Output the [X, Y] coordinate of the center of the cell containing the given text.  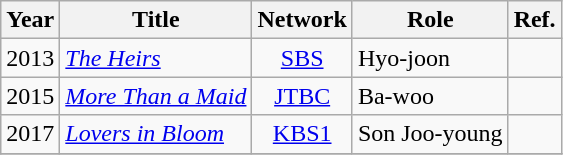
Ref. [534, 20]
Role [430, 20]
Son Joo-young [430, 134]
2017 [30, 134]
Hyo-joon [430, 58]
2013 [30, 58]
The Heirs [156, 58]
JTBC [302, 96]
Year [30, 20]
SBS [302, 58]
Ba-woo [430, 96]
Network [302, 20]
More Than a Maid [156, 96]
KBS1 [302, 134]
Title [156, 20]
Lovers in Bloom [156, 134]
2015 [30, 96]
